Detect which cell encompasses the target text, then output its [X, Y] center coordinate. 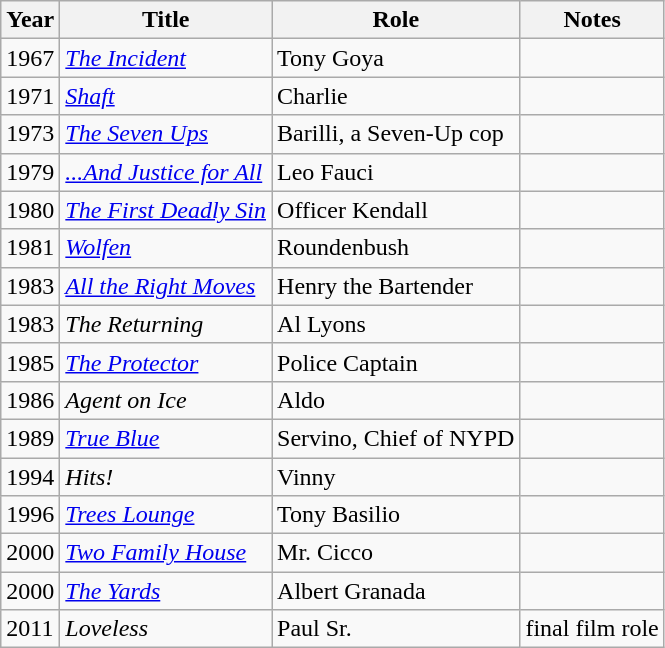
Aldo [396, 400]
Wolfen [166, 248]
Shaft [166, 96]
Vinny [396, 477]
The Seven Ups [166, 134]
final film role [592, 629]
All the Right Moves [166, 286]
Title [166, 20]
...And Justice for All [166, 172]
Albert Granada [396, 591]
Barilli, a Seven-Up cop [396, 134]
Charlie [396, 96]
Henry the Bartender [396, 286]
1973 [30, 134]
Leo Fauci [396, 172]
Role [396, 20]
Hits! [166, 477]
Year [30, 20]
Trees Lounge [166, 515]
Police Captain [396, 362]
True Blue [166, 438]
1985 [30, 362]
The Incident [166, 58]
The First Deadly Sin [166, 210]
Two Family House [166, 553]
1980 [30, 210]
Paul Sr. [396, 629]
1994 [30, 477]
1989 [30, 438]
2011 [30, 629]
Officer Kendall [396, 210]
The Returning [166, 324]
Notes [592, 20]
1981 [30, 248]
1996 [30, 515]
Loveless [166, 629]
Mr. Cicco [396, 553]
1979 [30, 172]
1971 [30, 96]
Tony Basilio [396, 515]
Al Lyons [396, 324]
Tony Goya [396, 58]
The Yards [166, 591]
Agent on Ice [166, 400]
The Protector [166, 362]
Roundenbush [396, 248]
1967 [30, 58]
Servino, Chief of NYPD [396, 438]
1986 [30, 400]
